Capture the cell that displays the provided text and extract its [X, Y] central coordinate. 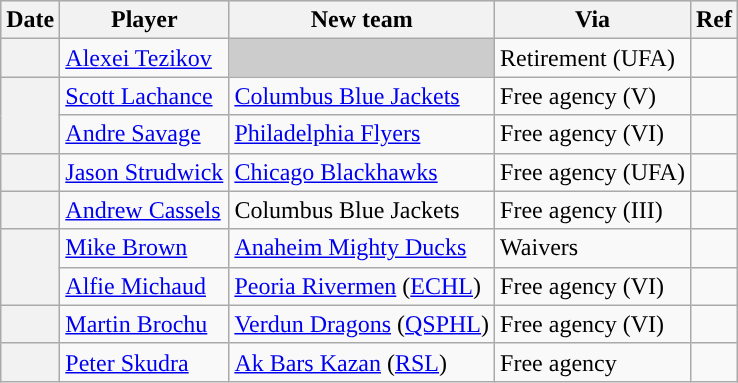
Scott Lachance [144, 96]
Free agency (V) [593, 96]
Free agency [593, 362]
Anaheim Mighty Ducks [362, 248]
Free agency (III) [593, 210]
Player [144, 20]
Ak Bars Kazan (RSL) [362, 362]
Alexei Tezikov [144, 58]
New team [362, 20]
Peter Skudra [144, 362]
Free agency (UFA) [593, 172]
Jason Strudwick [144, 172]
Alfie Michaud [144, 286]
Ref [714, 20]
Retirement (UFA) [593, 58]
Andrew Cassels [144, 210]
Via [593, 20]
Andre Savage [144, 134]
Waivers [593, 248]
Mike Brown [144, 248]
Chicago Blackhawks [362, 172]
Martin Brochu [144, 324]
Peoria Rivermen (ECHL) [362, 286]
Date [30, 20]
Verdun Dragons (QSPHL) [362, 324]
Philadelphia Flyers [362, 134]
